Output the [X, Y] coordinate of the center of the cell containing the given text.  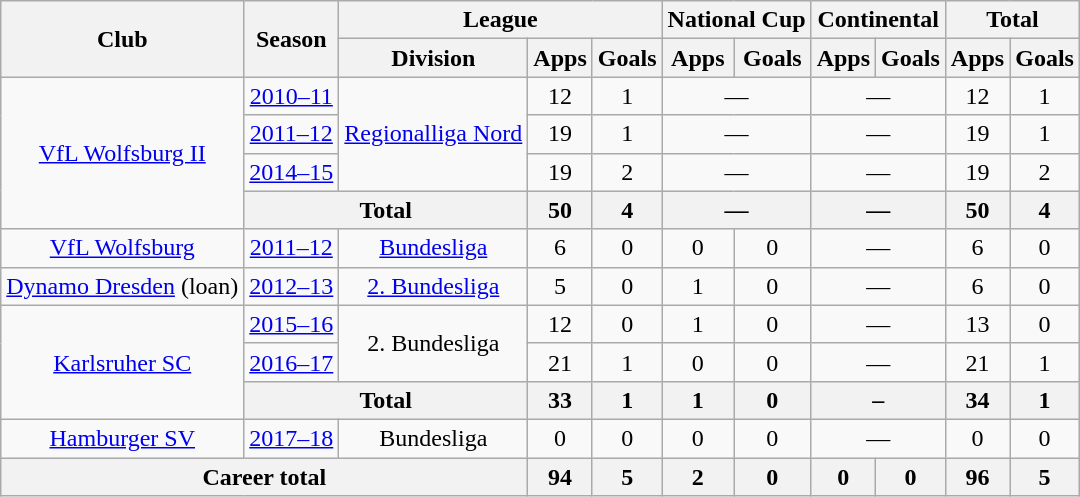
Dynamo Dresden (loan) [122, 286]
2014–15 [292, 172]
Regionalliga Nord [434, 134]
Hamburger SV [122, 438]
33 [560, 400]
League [500, 20]
2010–11 [292, 96]
– [878, 400]
VfL Wolfsburg [122, 248]
VfL Wolfsburg II [122, 153]
Season [292, 39]
Division [434, 58]
Career total [264, 477]
94 [560, 477]
2017–18 [292, 438]
34 [977, 400]
Karlsruher SC [122, 362]
2012–13 [292, 286]
96 [977, 477]
2015–16 [292, 324]
2016–17 [292, 362]
Continental [878, 20]
13 [977, 324]
National Cup [736, 20]
Club [122, 39]
